Locate the cell with the specified text and output its (X, Y) center coordinate. 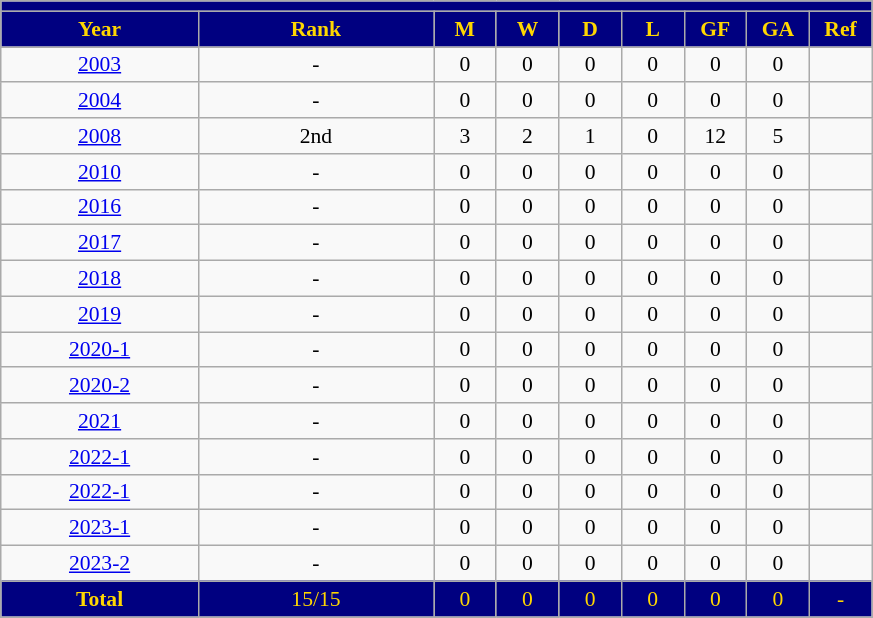
W (528, 29)
2019 (100, 314)
L (652, 29)
5 (778, 136)
2020-2 (100, 386)
2023-1 (100, 528)
2021 (100, 421)
2nd (316, 136)
3 (466, 136)
Year (100, 29)
D (590, 29)
2004 (100, 101)
2017 (100, 243)
12 (716, 136)
2008 (100, 136)
2010 (100, 172)
2 (528, 136)
2020-1 (100, 350)
Total (100, 599)
M (466, 29)
2003 (100, 65)
2018 (100, 279)
Rank (316, 29)
1 (590, 136)
15/15 (316, 599)
GF (716, 29)
2016 (100, 207)
Ref (840, 29)
GA (778, 29)
2023-2 (100, 564)
